Pinpoint the cell where the given text exists, returning its (x, y) midpoint coordinate. 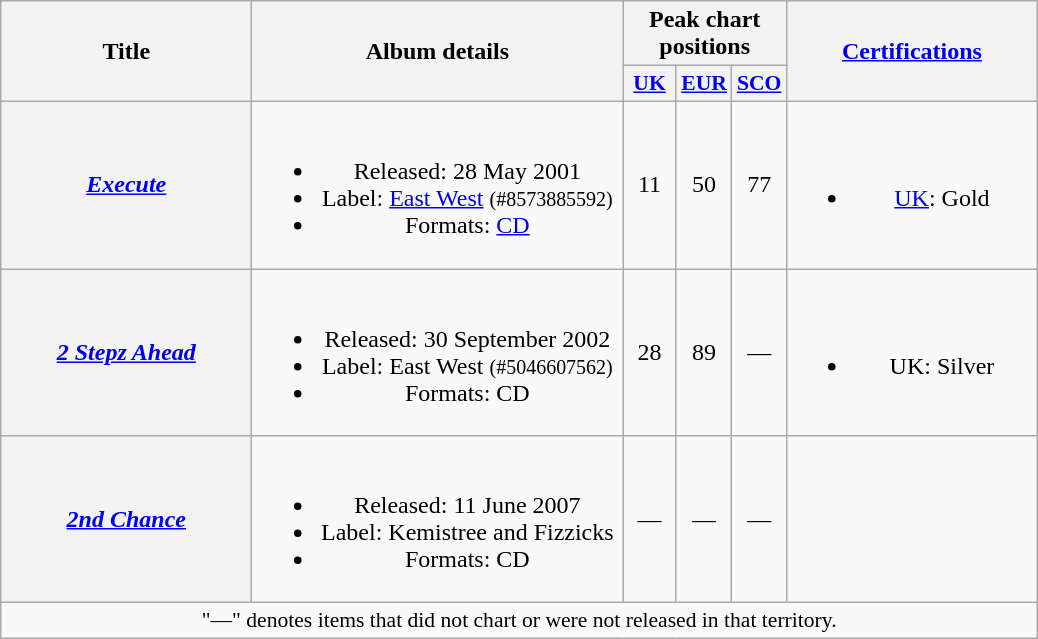
"—" denotes items that did not chart or were not released in that territory. (520, 621)
UK (650, 84)
EUR (704, 84)
Released: 11 June 2007Label: Kemistree and FizzicksFormats: CD (438, 520)
Released: 30 September 2002Label: East West (#5046607562)Formats: CD (438, 352)
50 (704, 184)
2 Stepz Ahead (126, 352)
Album details (438, 52)
Certifications (912, 52)
77 (760, 184)
Released: 28 May 2001Label: East West (#8573885592)Formats: CD (438, 184)
11 (650, 184)
Execute (126, 184)
89 (704, 352)
UK: Gold (912, 184)
Peak chart positions (705, 34)
SCO (760, 84)
UK: Silver (912, 352)
2nd Chance (126, 520)
Title (126, 52)
28 (650, 352)
